Capture the cell that displays the provided text and extract its [x, y] central coordinate. 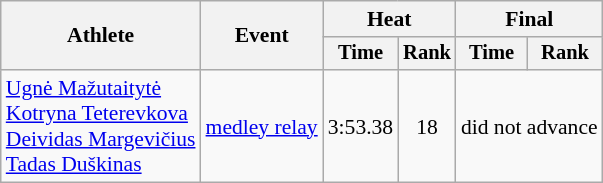
Athlete [101, 36]
3:53.38 [360, 126]
18 [427, 126]
Ugnė MažutaitytėKotryna TeterevkovaDeividas MargevičiusTadas Duškinas [101, 126]
medley relay [262, 126]
Heat [390, 19]
Final [530, 19]
did not advance [530, 126]
Event [262, 36]
